Scan for the cell matching the given text and deliver its [X, Y] coordinate at center. 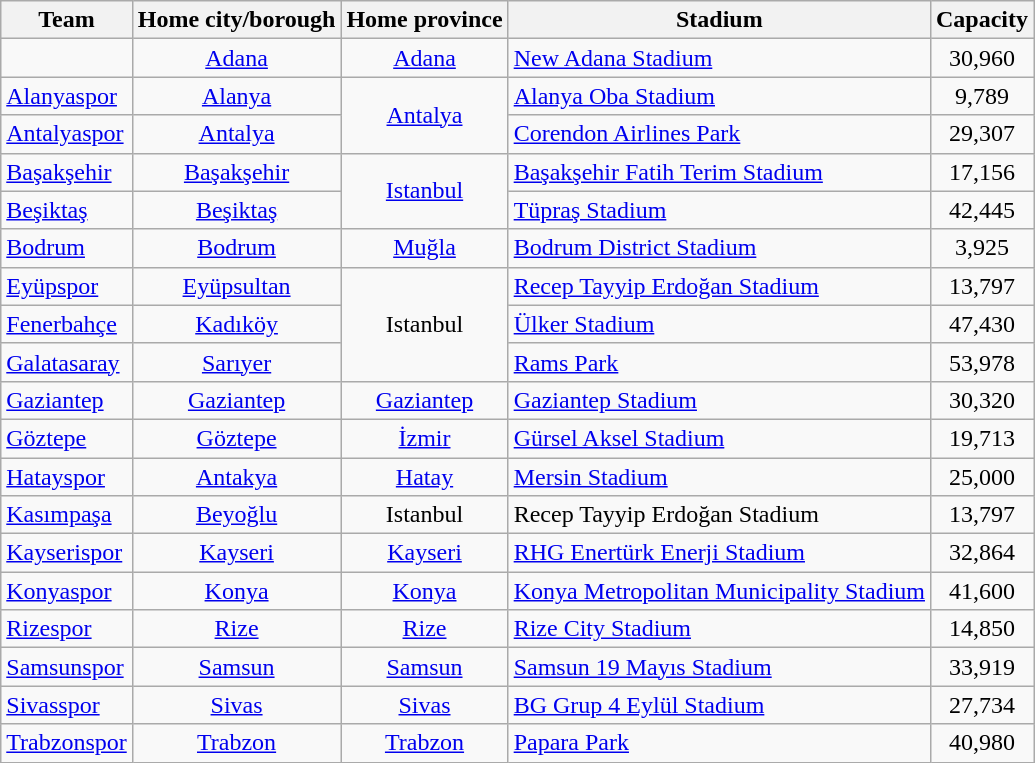
BG Grup 4 Eylül Stadium [719, 705]
29,307 [982, 134]
Samsun 19 Mayıs Stadium [719, 667]
RHG Enertürk Enerji Stadium [719, 553]
Samsunspor [67, 667]
Ülker Stadium [719, 324]
Alanya Oba Stadium [719, 96]
Eyüpsultan [236, 286]
Sivasspor [67, 705]
Corendon Airlines Park [719, 134]
30,320 [982, 400]
9,789 [982, 96]
14,850 [982, 629]
Konya Metropolitan Municipality Stadium [719, 591]
40,980 [982, 743]
32,864 [982, 553]
Sarıyer [236, 362]
Rizespor [67, 629]
Kadıköy [236, 324]
Trabzonspor [67, 743]
Gaziantep Stadium [719, 400]
Başakşehir Fatih Terim Stadium [719, 172]
Hatayspor [67, 477]
Stadium [719, 20]
19,713 [982, 438]
53,978 [982, 362]
3,925 [982, 248]
Bodrum District Stadium [719, 248]
30,960 [982, 58]
47,430 [982, 324]
Papara Park [719, 743]
Galatasaray [67, 362]
Hatay [424, 477]
Eyüpspor [67, 286]
17,156 [982, 172]
Rams Park [719, 362]
Home city/borough [236, 20]
Kasımpaşa [67, 515]
Tüpraş Stadium [719, 210]
Fenerbahçe [67, 324]
Kayserispor [67, 553]
42,445 [982, 210]
Team [67, 20]
New Adana Stadium [719, 58]
Beyoğlu [236, 515]
Konyaspor [67, 591]
25,000 [982, 477]
Muğla [424, 248]
Alanyaspor [67, 96]
İzmir [424, 438]
33,919 [982, 667]
Antakya [236, 477]
Alanya [236, 96]
27,734 [982, 705]
Rize City Stadium [719, 629]
Antalyaspor [67, 134]
Capacity [982, 20]
Mersin Stadium [719, 477]
Home province [424, 20]
Gürsel Aksel Stadium [719, 438]
41,600 [982, 591]
